Determine the [x, y] coordinate at the center of the cell enclosing the given text.  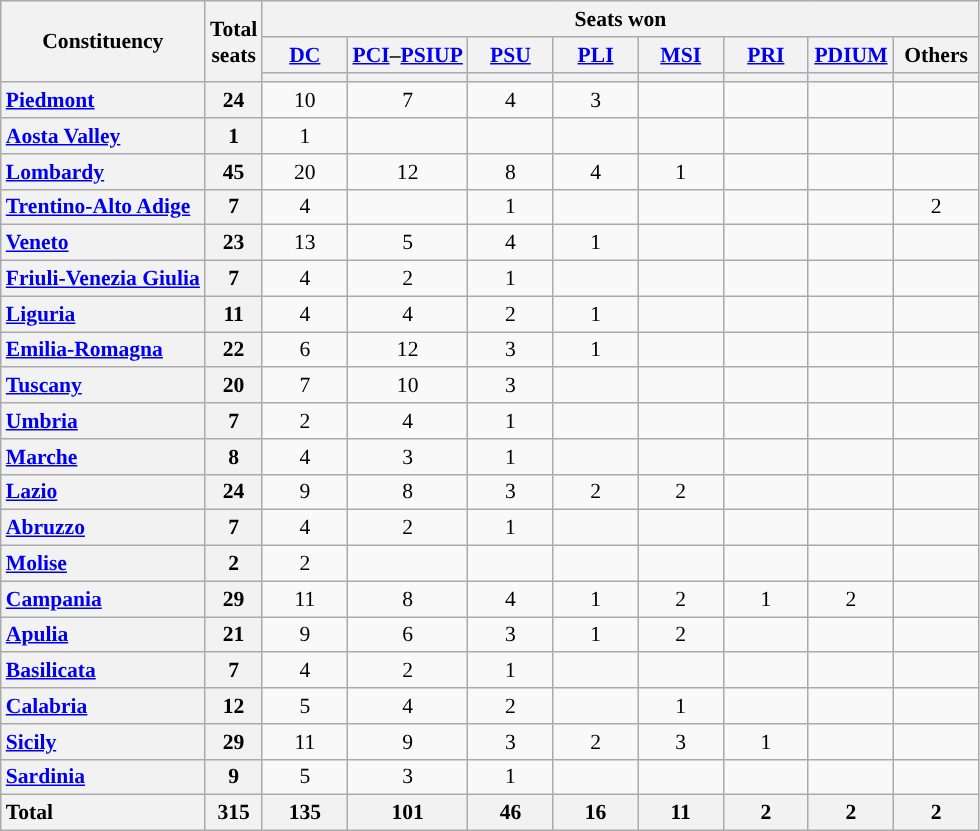
Friuli-Venezia Giulia [103, 279]
Constituency [103, 42]
Aosta Valley [103, 136]
Totalseats [234, 42]
Total [103, 813]
315 [234, 813]
Marche [103, 457]
Basilicata [103, 671]
21 [234, 635]
Molise [103, 564]
45 [234, 172]
Liguria [103, 314]
23 [234, 243]
Lazio [103, 492]
Trentino-Alto Adige [103, 207]
Tuscany [103, 386]
16 [596, 813]
135 [304, 813]
Seats won [620, 19]
Sicily [103, 742]
Apulia [103, 635]
PLI [596, 55]
Lombardy [103, 172]
13 [304, 243]
22 [234, 350]
Calabria [103, 706]
DC [304, 55]
Piedmont [103, 101]
Emilia-Romagna [103, 350]
PRI [766, 55]
101 [407, 813]
MSI [680, 55]
PSU [510, 55]
Abruzzo [103, 528]
Sardinia [103, 777]
Others [936, 55]
Campania [103, 599]
PCI–PSIUP [407, 55]
PDIUM [850, 55]
46 [510, 813]
Veneto [103, 243]
Umbria [103, 421]
